Identify which cell holds the provided text, then report its (X, Y) central coordinate. 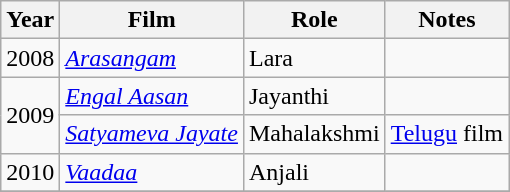
Role (314, 20)
Mahalakshmi (314, 134)
Year (30, 20)
2010 (30, 172)
Lara (314, 58)
2008 (30, 58)
Satyameva Jayate (152, 134)
2009 (30, 115)
Anjali (314, 172)
Arasangam (152, 58)
Engal Aasan (152, 96)
Film (152, 20)
Jayanthi (314, 96)
Telugu film (446, 134)
Vaadaa (152, 172)
Notes (446, 20)
